Return the [X, Y] coordinate for the center point of the cell that contains the specified text.  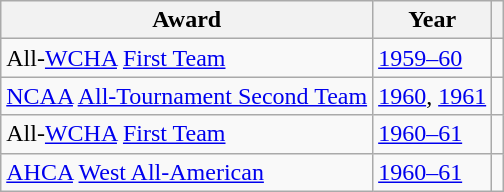
AHCA West All-American [187, 172]
NCAA All-Tournament Second Team [187, 96]
Year [432, 20]
Award [187, 20]
1959–60 [432, 58]
1960, 1961 [432, 96]
